Extract the [x, y] coordinate from the center of the cell holding the provided text.  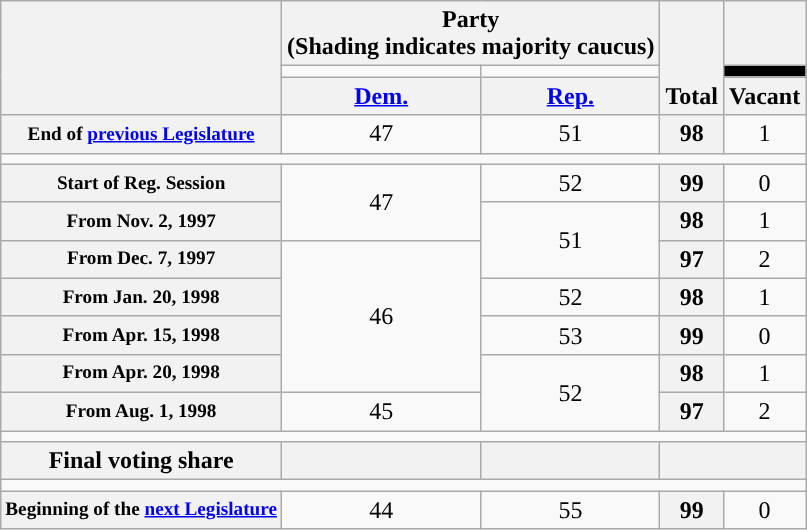
End of previous Legislature [142, 134]
55 [570, 510]
44 [382, 510]
From Apr. 20, 1998 [142, 373]
Start of Reg. Session [142, 183]
From Jan. 20, 1998 [142, 297]
Final voting share [142, 461]
46 [382, 316]
From Nov. 2, 1997 [142, 221]
Vacant [764, 96]
From Dec. 7, 1997 [142, 259]
Party (Shading indicates majority caucus) [471, 34]
Rep. [570, 96]
From Aug. 1, 1998 [142, 411]
Total [692, 58]
Dem. [382, 96]
Beginning of the next Legislature [142, 510]
45 [382, 411]
From Apr. 15, 1998 [142, 335]
53 [570, 335]
